Provide the [x, y] coordinate of the cell's center where the given text is located.  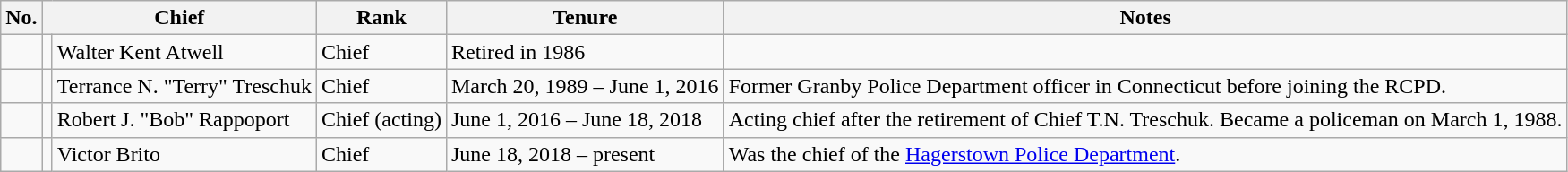
Tenure [585, 18]
Robert J. "Bob" Rappoport [184, 120]
Acting chief after the retirement of Chief T.N. Treschuk. Became a policeman on March 1, 1988. [1145, 120]
Former Granby Police Department officer in Connecticut before joining the RCPD. [1145, 86]
March 20, 1989 – June 1, 2016 [585, 86]
June 1, 2016 – June 18, 2018 [585, 120]
Terrance N. "Terry" Treschuk [184, 86]
Rank [381, 18]
Victor Brito [184, 154]
Chief (acting) [381, 120]
Was the chief of the Hagerstown Police Department. [1145, 154]
Notes [1145, 18]
Retired in 1986 [585, 52]
June 18, 2018 – present [585, 154]
Walter Kent Atwell [184, 52]
No. [21, 18]
